Find where the given text appears and provide that cell's center as [X, Y] coordinate. 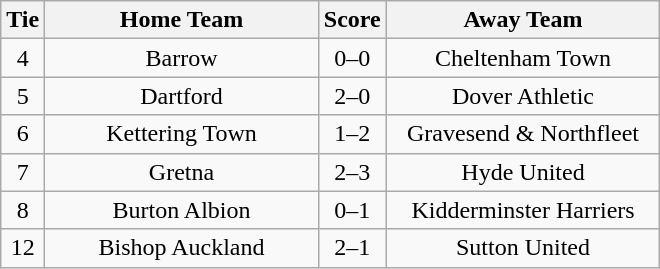
Kettering Town [182, 134]
7 [23, 172]
Hyde United [523, 172]
Sutton United [523, 248]
2–0 [352, 96]
Gravesend & Northfleet [523, 134]
Dover Athletic [523, 96]
Gretna [182, 172]
Home Team [182, 20]
Kidderminster Harriers [523, 210]
8 [23, 210]
Score [352, 20]
Barrow [182, 58]
Away Team [523, 20]
5 [23, 96]
2–3 [352, 172]
Bishop Auckland [182, 248]
0–0 [352, 58]
6 [23, 134]
4 [23, 58]
Burton Albion [182, 210]
Cheltenham Town [523, 58]
1–2 [352, 134]
Tie [23, 20]
0–1 [352, 210]
Dartford [182, 96]
2–1 [352, 248]
12 [23, 248]
